Detect which cell encompasses the target text, then output its (X, Y) center coordinate. 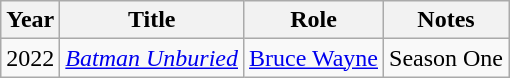
Title (152, 20)
2022 (30, 58)
Season One (446, 58)
Role (314, 20)
Batman Unburied (152, 58)
Year (30, 20)
Bruce Wayne (314, 58)
Notes (446, 20)
